Locate the cell with the specified text and output its (X, Y) center coordinate. 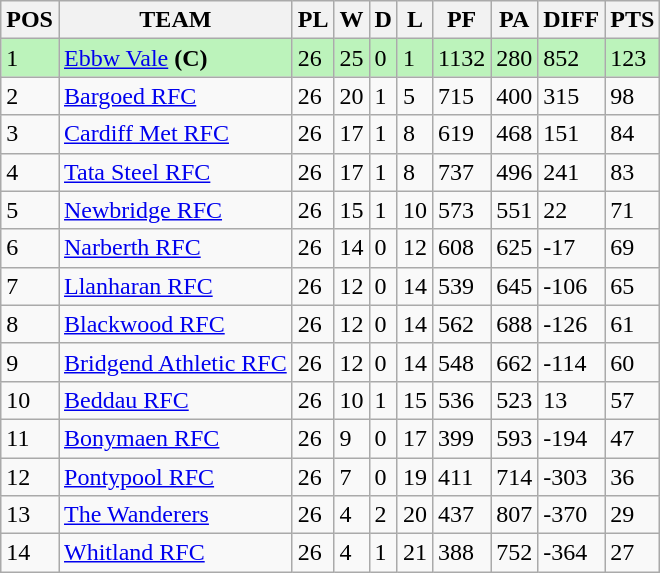
-194 (572, 438)
Ebbw Vale (C) (175, 58)
83 (632, 172)
-303 (572, 477)
807 (514, 515)
29 (632, 515)
Bargoed RFC (175, 96)
25 (352, 58)
W (352, 20)
3 (30, 134)
-106 (572, 286)
-126 (572, 324)
Bridgend Athletic RFC (175, 362)
L (414, 20)
PTS (632, 20)
548 (462, 362)
573 (462, 210)
60 (632, 362)
PL (313, 20)
241 (572, 172)
69 (632, 248)
-114 (572, 362)
27 (632, 553)
399 (462, 438)
22 (572, 210)
Cardiff Met RFC (175, 134)
551 (514, 210)
388 (462, 553)
Tata Steel RFC (175, 172)
714 (514, 477)
123 (632, 58)
536 (462, 400)
98 (632, 96)
-370 (572, 515)
715 (462, 96)
POS (30, 20)
151 (572, 134)
TEAM (175, 20)
57 (632, 400)
11 (30, 438)
Pontypool RFC (175, 477)
315 (572, 96)
65 (632, 286)
619 (462, 134)
280 (514, 58)
523 (514, 400)
Llanharan RFC (175, 286)
752 (514, 553)
645 (514, 286)
562 (462, 324)
PF (462, 20)
-364 (572, 553)
468 (514, 134)
437 (462, 515)
21 (414, 553)
1132 (462, 58)
539 (462, 286)
71 (632, 210)
Newbridge RFC (175, 210)
The Wanderers (175, 515)
6 (30, 248)
411 (462, 477)
-17 (572, 248)
737 (462, 172)
Bonymaen RFC (175, 438)
852 (572, 58)
Blackwood RFC (175, 324)
DIFF (572, 20)
47 (632, 438)
Beddau RFC (175, 400)
Narberth RFC (175, 248)
PA (514, 20)
84 (632, 134)
19 (414, 477)
688 (514, 324)
400 (514, 96)
36 (632, 477)
662 (514, 362)
Whitland RFC (175, 553)
61 (632, 324)
608 (462, 248)
D (383, 20)
496 (514, 172)
593 (514, 438)
625 (514, 248)
